Provide the [x, y] coordinate of the cell's center where the given text is located.  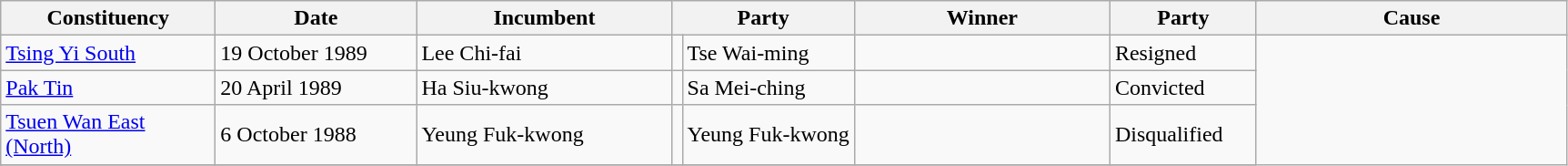
Tsuen Wan East (North) [108, 135]
Cause [1412, 18]
Disqualified [1182, 135]
20 April 1989 [317, 88]
Pak Tin [108, 88]
Winner [982, 18]
Date [317, 18]
Ha Siu-kwong [544, 88]
Tsing Yi South [108, 53]
Constituency [108, 18]
19 October 1989 [317, 53]
Resigned [1182, 53]
Incumbent [544, 18]
Lee Chi-fai [544, 53]
6 October 1988 [317, 135]
Sa Mei-ching [768, 88]
Convicted [1182, 88]
Tse Wai-ming [768, 53]
